Provide the (X, Y) coordinate of the cell's center where the given text is located.  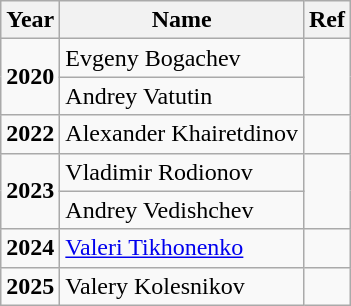
2024 (30, 248)
Year (30, 20)
Name (182, 20)
2023 (30, 191)
Andrey Vatutin (182, 96)
2022 (30, 134)
Alexander Khairetdinov (182, 134)
Andrey Vedishchev (182, 210)
Valery Kolesnikov (182, 286)
Evgeny Bogachev (182, 58)
2025 (30, 286)
Valeri Tikhonenko (182, 248)
2020 (30, 77)
Vladimir Rodionov (182, 172)
Ref (326, 20)
